Provide the (X, Y) coordinate of the cell's center where the given text is located.  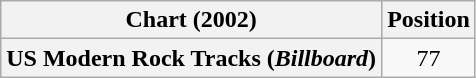
Position (429, 20)
Chart (2002) (192, 20)
77 (429, 58)
US Modern Rock Tracks (Billboard) (192, 58)
